Extract the (X, Y) coordinate from the center of the cell holding the provided text.  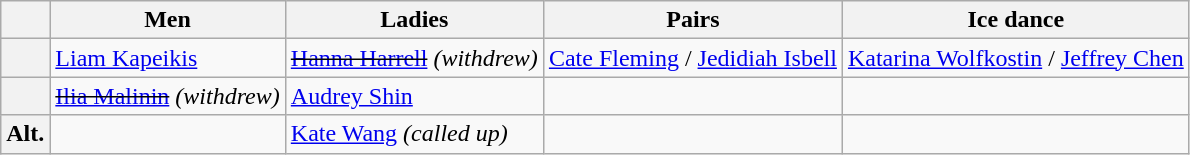
Men (168, 20)
Hanna Harrell (withdrew) (414, 58)
Cate Fleming / Jedidiah Isbell (692, 58)
Kate Wang (called up) (414, 134)
Katarina Wolfkostin / Jeffrey Chen (1016, 58)
Ilia Malinin (withdrew) (168, 96)
Liam Kapeikis (168, 58)
Audrey Shin (414, 96)
Alt. (26, 134)
Ladies (414, 20)
Ice dance (1016, 20)
Pairs (692, 20)
